Scan for the cell matching the given text and deliver its [X, Y] coordinate at center. 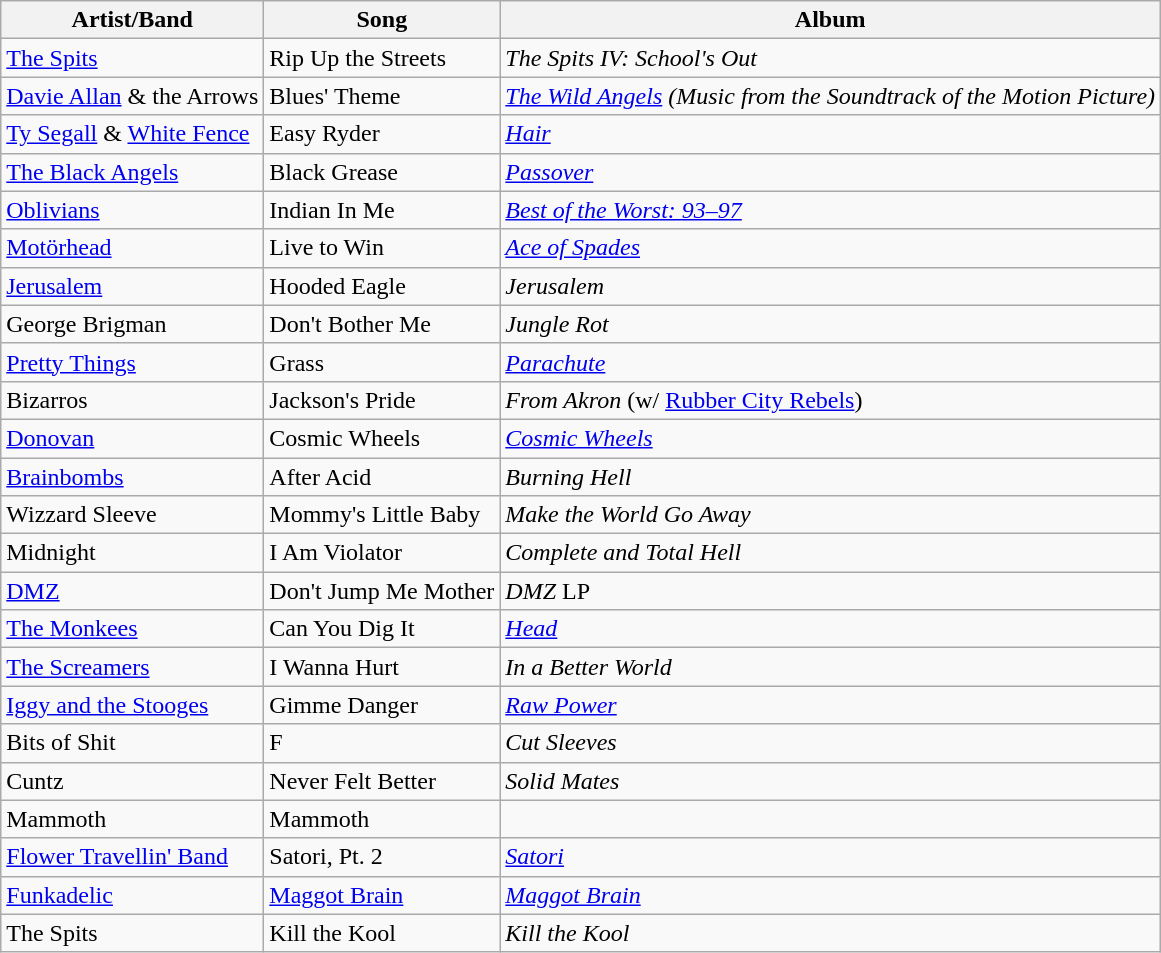
The Wild Angels (Music from the Soundtrack of the Motion Picture) [830, 96]
Cuntz [132, 781]
Motörhead [132, 248]
Burning Hell [830, 477]
Brainbombs [132, 477]
Easy Ryder [382, 134]
Parachute [830, 362]
Indian In Me [382, 210]
F [382, 743]
DMZ LP [830, 591]
Mommy's Little Baby [382, 515]
Rip Up the Streets [382, 58]
Black Grease [382, 172]
Grass [382, 362]
After Acid [382, 477]
Head [830, 629]
Album [830, 20]
Don't Jump Me Mother [382, 591]
The Screamers [132, 667]
Raw Power [830, 705]
Solid Mates [830, 781]
Bits of Shit [132, 743]
Passover [830, 172]
Gimme Danger [382, 705]
Ace of Spades [830, 248]
Can You Dig It [382, 629]
I Wanna Hurt [382, 667]
Never Felt Better [382, 781]
Blues' Theme [382, 96]
From Akron (w/ Rubber City Rebels) [830, 400]
Wizzard Sleeve [132, 515]
The Spits IV: School's Out [830, 58]
Midnight [132, 553]
Live to Win [382, 248]
Jungle Rot [830, 324]
Make the World Go Away [830, 515]
Funkadelic [132, 895]
In a Better World [830, 667]
Donovan [132, 438]
Oblivians [132, 210]
George Brigman [132, 324]
Pretty Things [132, 362]
Satori, Pt. 2 [382, 857]
Iggy and the Stooges [132, 705]
Bizarros [132, 400]
DMZ [132, 591]
Hooded Eagle [382, 286]
Flower Travellin' Band [132, 857]
The Monkees [132, 629]
Don't Bother Me [382, 324]
Best of the Worst: 93–97 [830, 210]
Song [382, 20]
Complete and Total Hell [830, 553]
The Black Angels [132, 172]
Artist/Band [132, 20]
Hair [830, 134]
Jackson's Pride [382, 400]
Davie Allan & the Arrows [132, 96]
I Am Violator [382, 553]
Satori [830, 857]
Cut Sleeves [830, 743]
Ty Segall & White Fence [132, 134]
